From the cell containing the given text, extract its center point as [x, y] coordinate. 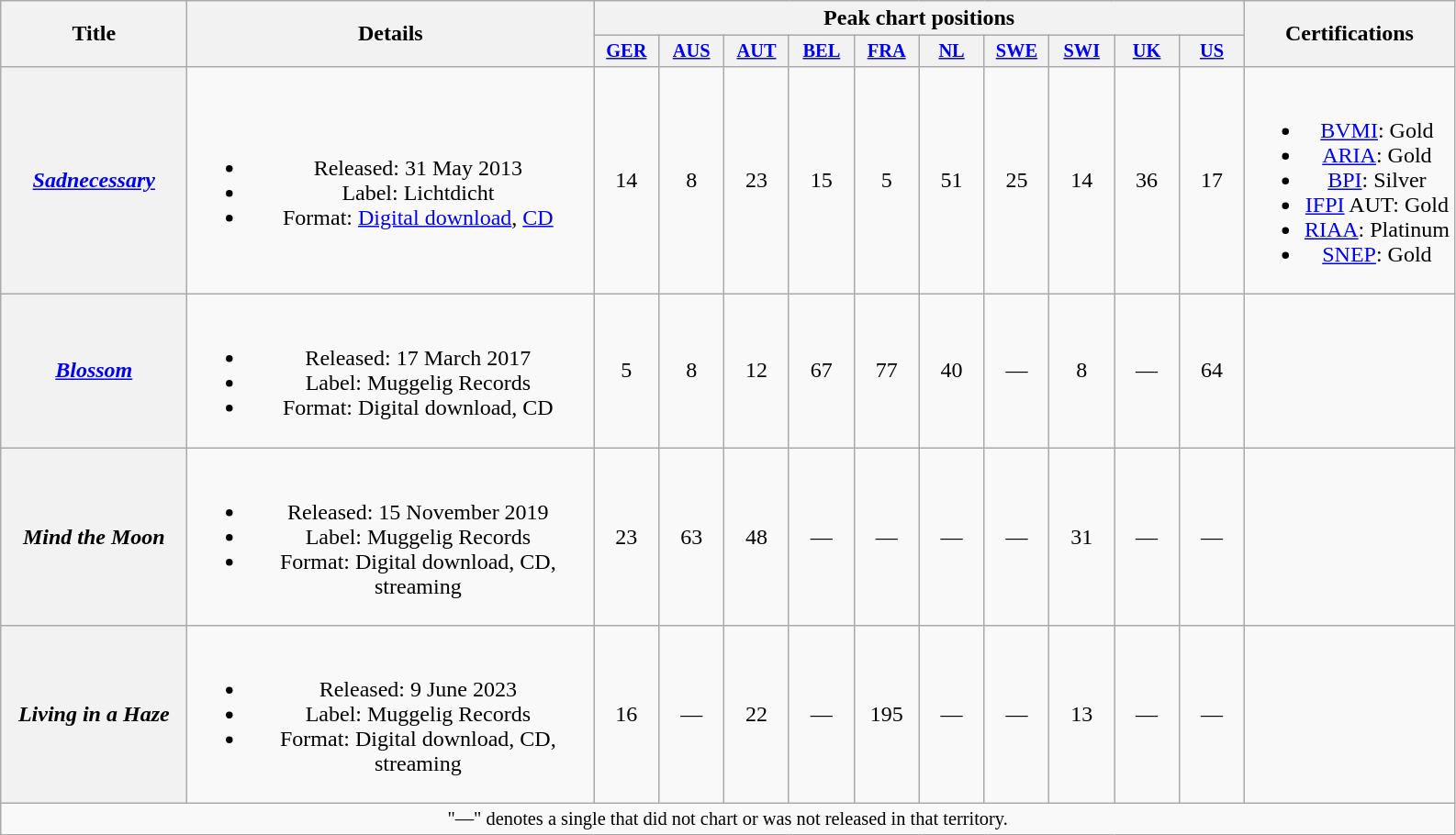
Released: 31 May 2013Label: LichtdichtFormat: Digital download, CD [391, 180]
51 [951, 180]
Certifications [1350, 34]
22 [756, 715]
36 [1148, 180]
17 [1212, 180]
Released: 15 November 2019Label: Muggelig RecordsFormat: Digital download, CD, streaming [391, 537]
31 [1081, 537]
67 [821, 371]
AUT [756, 51]
25 [1017, 180]
UK [1148, 51]
Released: 17 March 2017Label: Muggelig RecordsFormat: Digital download, CD [391, 371]
77 [887, 371]
Mind the Moon [94, 537]
Sadnecessary [94, 180]
"—" denotes a single that did not chart or was not released in that territory. [728, 819]
Blossom [94, 371]
BEL [821, 51]
SWE [1017, 51]
13 [1081, 715]
Title [94, 34]
US [1212, 51]
AUS [692, 51]
40 [951, 371]
SWI [1081, 51]
GER [626, 51]
63 [692, 537]
12 [756, 371]
195 [887, 715]
Living in a Haze [94, 715]
64 [1212, 371]
15 [821, 180]
BVMI: GoldARIA: GoldBPI: SilverIFPI AUT: GoldRIAA: PlatinumSNEP: Gold [1350, 180]
FRA [887, 51]
48 [756, 537]
Released: 9 June 2023Label: Muggelig RecordsFormat: Digital download, CD, streaming [391, 715]
NL [951, 51]
16 [626, 715]
Peak chart positions [920, 18]
Details [391, 34]
